Search for the cell housing the specified text and yield its (x, y) center coordinate. 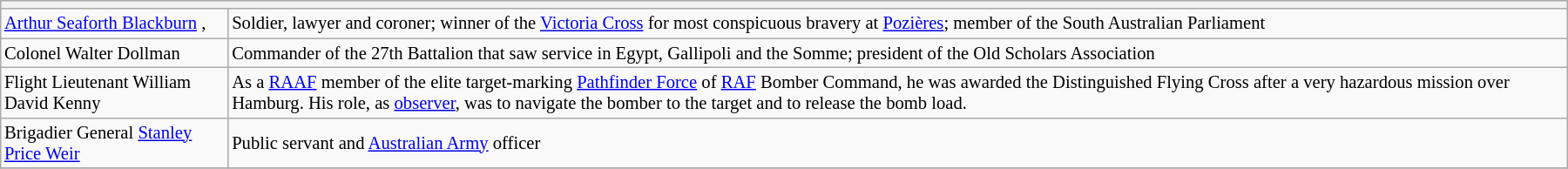
Commander of the 27th Battalion that saw service in Egypt, Gallipoli and the Somme; president of the Old Scholars Association (897, 53)
Colonel Walter Dollman (113, 53)
Public servant and Australian Army officer (897, 143)
Arthur Seaforth Blackburn , (113, 24)
Flight Lieutenant William David Kenny (113, 93)
Brigadier General Stanley Price Weir (113, 143)
Soldier, lawyer and coroner; winner of the Victoria Cross for most conspicuous bravery at Pozières; member of the South Australian Parliament (897, 24)
